Locate the cell with the specified text and output its (x, y) center coordinate. 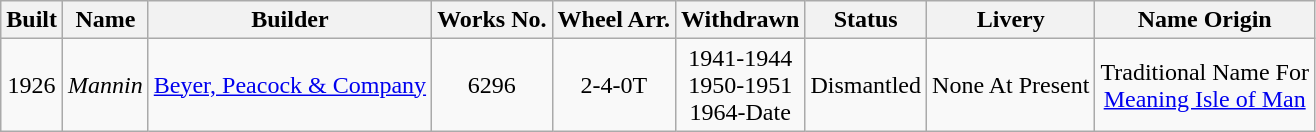
Works No. (492, 20)
6296 (492, 85)
Name (106, 20)
None At Present (1011, 85)
1941-19441950-19511964-Date (740, 85)
Name Origin (1204, 20)
Beyer, Peacock & Company (290, 85)
Withdrawn (740, 20)
Mannin (106, 85)
Dismantled (866, 85)
Status (866, 20)
Wheel Arr. (614, 20)
Built (32, 20)
Traditional Name ForMeaning Isle of Man (1204, 85)
Builder (290, 20)
2-4-0T (614, 85)
Livery (1011, 20)
1926 (32, 85)
